From the cell containing the given text, extract its center point as [x, y] coordinate. 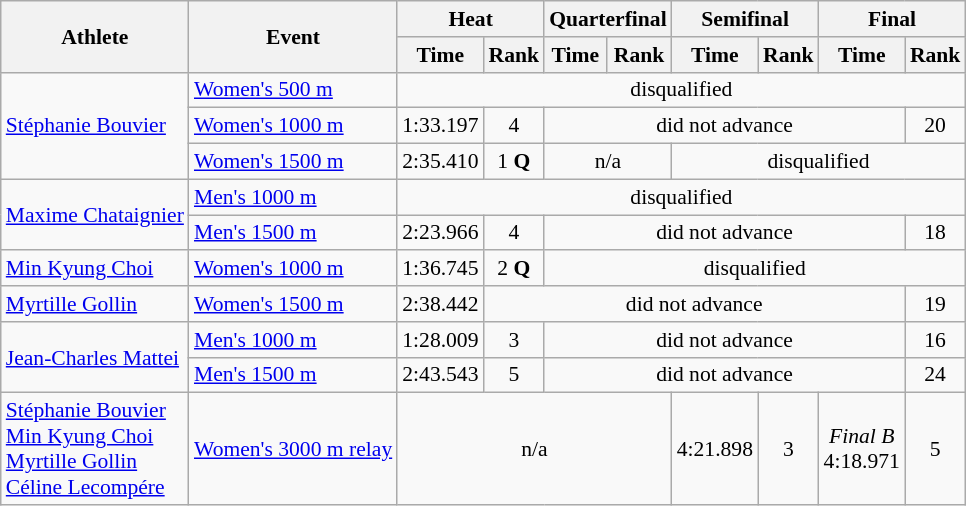
4:21.898 [715, 449]
Myrtille Gollin [95, 304]
2:23.966 [440, 233]
Min Kyung Choi [95, 269]
16 [936, 340]
Heat [470, 19]
Women's 500 m [293, 90]
Stéphanie Bouvier [95, 126]
19 [936, 304]
Maxime Chataignier [95, 214]
Final B 4:18.971 [862, 449]
2:38.442 [440, 304]
Quarterfinal [608, 19]
Women's 3000 m relay [293, 449]
1:33.197 [440, 126]
Jean-Charles Mattei [95, 358]
Stéphanie BouvierMin Kyung ChoiMyrtille GollinCéline Lecompére [95, 449]
1:28.009 [440, 340]
Semifinal [746, 19]
Athlete [95, 36]
Event [293, 36]
Final [892, 19]
2 Q [514, 269]
1 Q [514, 162]
1:36.745 [440, 269]
2:43.543 [440, 375]
2:35.410 [440, 162]
24 [936, 375]
18 [936, 233]
20 [936, 126]
